Scan for the cell matching the given text and deliver its (x, y) coordinate at center. 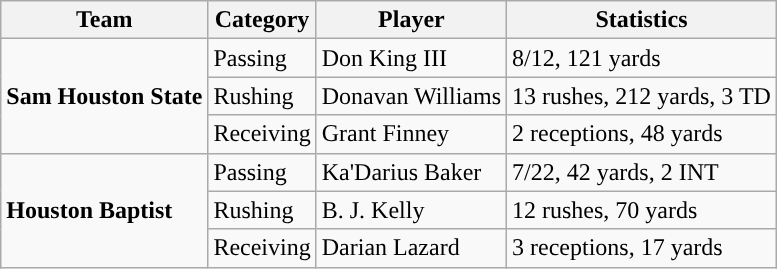
Darian Lazard (411, 248)
Category (262, 20)
12 rushes, 70 yards (642, 210)
Ka'Darius Baker (411, 172)
Don King III (411, 58)
Houston Baptist (104, 210)
8/12, 121 yards (642, 58)
Sam Houston State (104, 96)
3 receptions, 17 yards (642, 248)
2 receptions, 48 yards (642, 134)
Player (411, 20)
13 rushes, 212 yards, 3 TD (642, 96)
Statistics (642, 20)
7/22, 42 yards, 2 INT (642, 172)
Team (104, 20)
Donavan Williams (411, 96)
Grant Finney (411, 134)
B. J. Kelly (411, 210)
